Scan for the cell matching the given text and deliver its (x, y) coordinate at center. 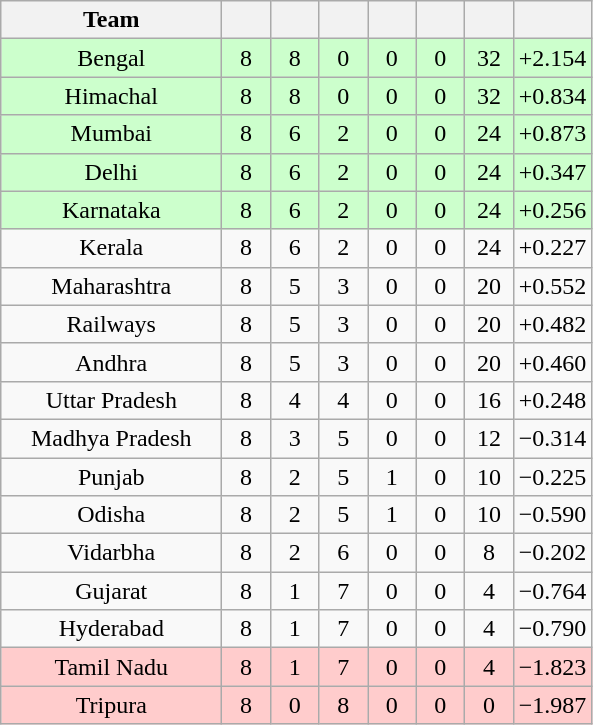
Punjab (112, 477)
Uttar Pradesh (112, 400)
+0.256 (552, 210)
Bengal (112, 58)
+2.154 (552, 58)
+0.347 (552, 172)
+0.834 (552, 96)
Railways (112, 324)
Karnataka (112, 210)
Andhra (112, 362)
Tamil Nadu (112, 667)
16 (490, 400)
Kerala (112, 248)
Vidarbha (112, 553)
Hyderabad (112, 629)
+0.248 (552, 400)
Madhya Pradesh (112, 438)
12 (490, 438)
−0.790 (552, 629)
Gujarat (112, 591)
Odisha (112, 515)
−1.987 (552, 705)
+0.482 (552, 324)
+0.227 (552, 248)
+0.873 (552, 134)
−0.202 (552, 553)
−1.823 (552, 667)
Maharashtra (112, 286)
+0.552 (552, 286)
−0.590 (552, 515)
−0.225 (552, 477)
−0.764 (552, 591)
Team (112, 20)
Delhi (112, 172)
Mumbai (112, 134)
+0.460 (552, 362)
−0.314 (552, 438)
Himachal (112, 96)
Tripura (112, 705)
